Output the [X, Y] coordinate of the center of the cell containing the given text.  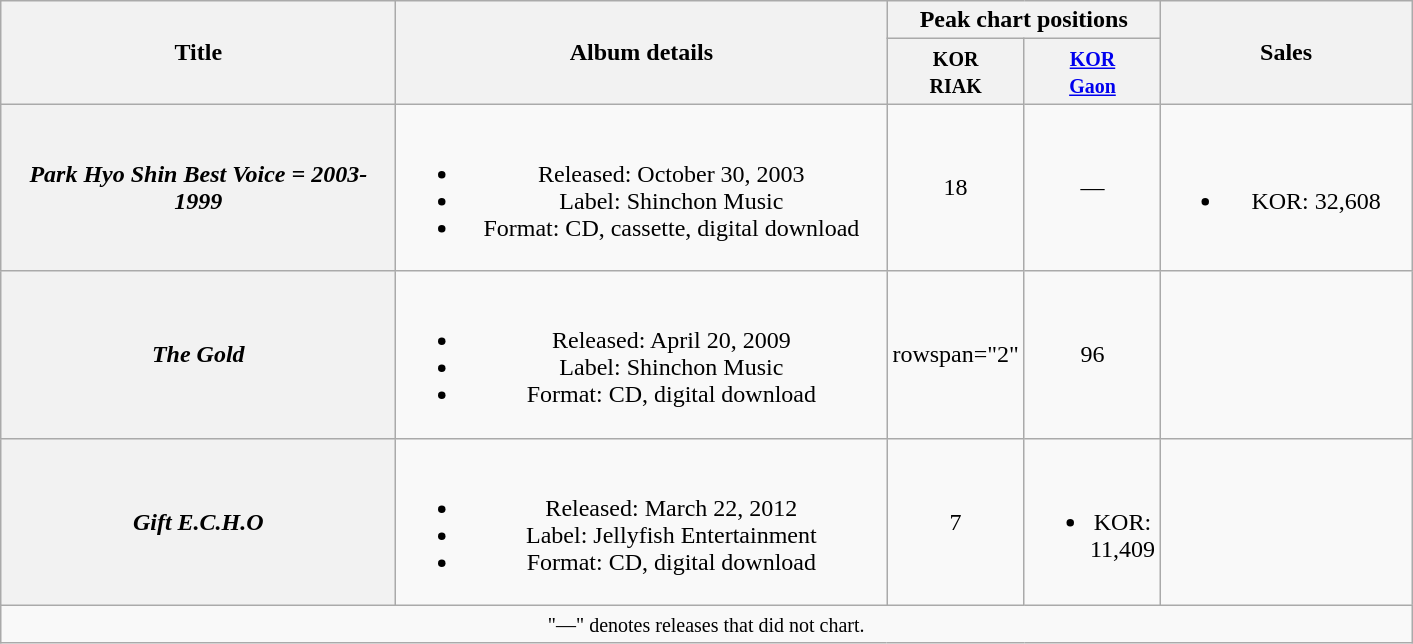
KORRIAK [956, 72]
96 [1092, 354]
— [1092, 188]
"—" denotes releases that did not chart. [706, 624]
rowspan="2" [956, 354]
Park Hyo Shin Best Voice = 2003-1999 [198, 188]
KOR: 11,409 [1092, 522]
7 [956, 522]
Title [198, 52]
18 [956, 188]
Sales [1286, 52]
Peak chart positions [1024, 20]
Released: March 22, 2012Label: Jellyfish EntertainmentFormat: CD, digital download [642, 522]
Released: April 20, 2009Label: Shinchon MusicFormat: CD, digital download [642, 354]
KORGaon [1092, 72]
Album details [642, 52]
KOR: 32,608 [1286, 188]
Gift E.C.H.O [198, 522]
Released: October 30, 2003Label: Shinchon MusicFormat: CD, cassette, digital download [642, 188]
The Gold [198, 354]
